Capture the cell that displays the provided text and extract its [x, y] central coordinate. 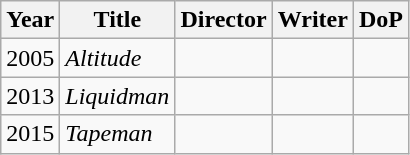
DoP [380, 20]
2015 [30, 134]
Director [224, 20]
Liquidman [118, 96]
Title [118, 20]
Year [30, 20]
Writer [312, 20]
2005 [30, 58]
Tapeman [118, 134]
2013 [30, 96]
Altitude [118, 58]
